Find where the given text appears and provide that cell's center as (X, Y) coordinate. 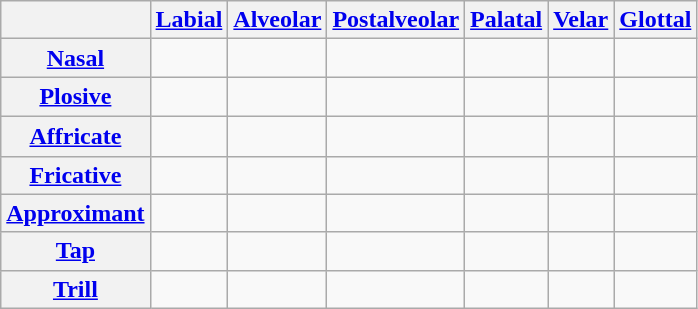
Trill (76, 289)
Glottal (656, 20)
Alveolar (278, 20)
Postalveolar (396, 20)
Nasal (76, 58)
Plosive (76, 97)
Affricate (76, 136)
Tap (76, 251)
Velar (581, 20)
Fricative (76, 175)
Palatal (506, 20)
Labial (189, 20)
Approximant (76, 213)
